From the cell containing the given text, extract its center point as [X, Y] coordinate. 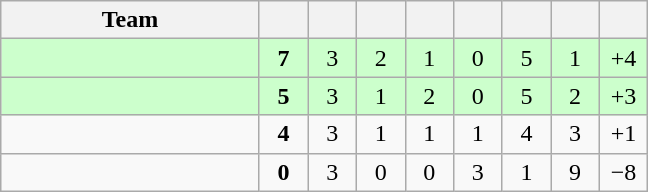
9 [576, 172]
7 [284, 58]
+1 [624, 134]
+3 [624, 96]
Team [130, 20]
+4 [624, 58]
−8 [624, 172]
